Output the (x, y) coordinate of the center of the cell containing the given text.  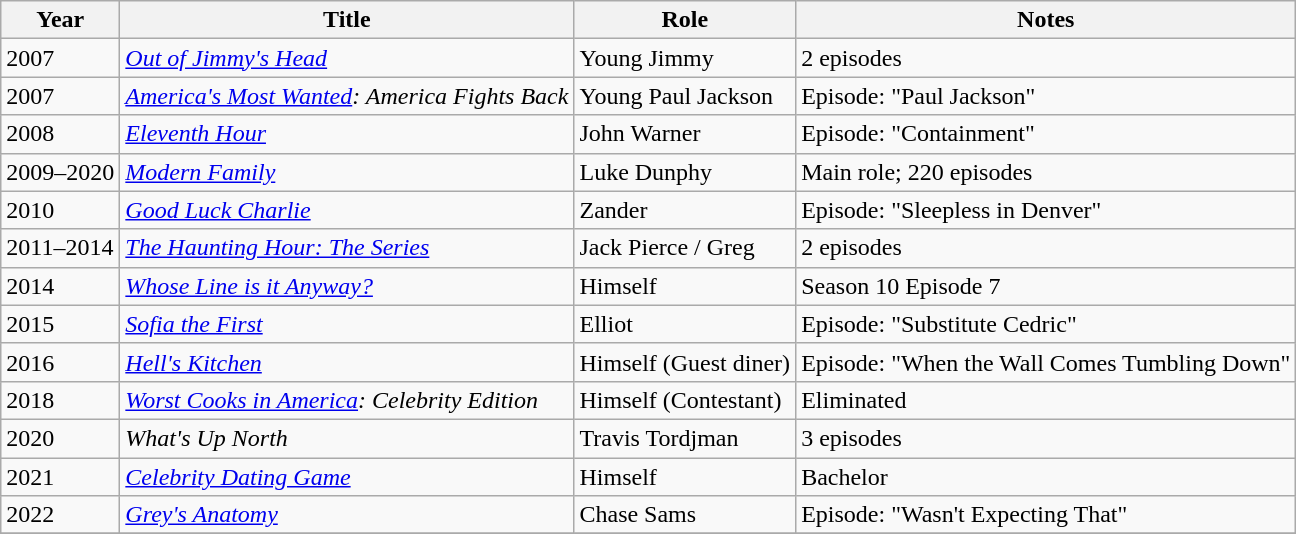
Grey's Anatomy (347, 515)
Jack Pierce / Greg (685, 248)
Year (60, 20)
Chase Sams (685, 515)
Episode: "Sleepless in Denver" (1046, 210)
2016 (60, 362)
Whose Line is it Anyway? (347, 286)
Role (685, 20)
2018 (60, 400)
Himself (Contestant) (685, 400)
2010 (60, 210)
The Haunting Hour: The Series (347, 248)
Episode: "Substitute Cedric" (1046, 324)
Modern Family (347, 172)
Hell's Kitchen (347, 362)
Young Paul Jackson (685, 96)
Luke Dunphy (685, 172)
Worst Cooks in America: Celebrity Edition (347, 400)
America's Most Wanted: America Fights Back (347, 96)
2011–2014 (60, 248)
Celebrity Dating Game (347, 477)
2020 (60, 438)
2015 (60, 324)
Episode: "Containment" (1046, 134)
Bachelor (1046, 477)
Season 10 Episode 7 (1046, 286)
2021 (60, 477)
What's Up North (347, 438)
Out of Jimmy's Head (347, 58)
Title (347, 20)
Sofia the First (347, 324)
Eliminated (1046, 400)
Zander (685, 210)
John Warner (685, 134)
Elliot (685, 324)
2014 (60, 286)
Episode: "When the Wall Comes Tumbling Down" (1046, 362)
Travis Tordjman (685, 438)
2022 (60, 515)
Eleventh Hour (347, 134)
Episode: "Paul Jackson" (1046, 96)
2009–2020 (60, 172)
Main role; 220 episodes (1046, 172)
Good Luck Charlie (347, 210)
2008 (60, 134)
3 episodes (1046, 438)
Himself (Guest diner) (685, 362)
Young Jimmy (685, 58)
Episode: "Wasn't Expecting That" (1046, 515)
Notes (1046, 20)
